Detect which cell encompasses the target text, then output its (X, Y) center coordinate. 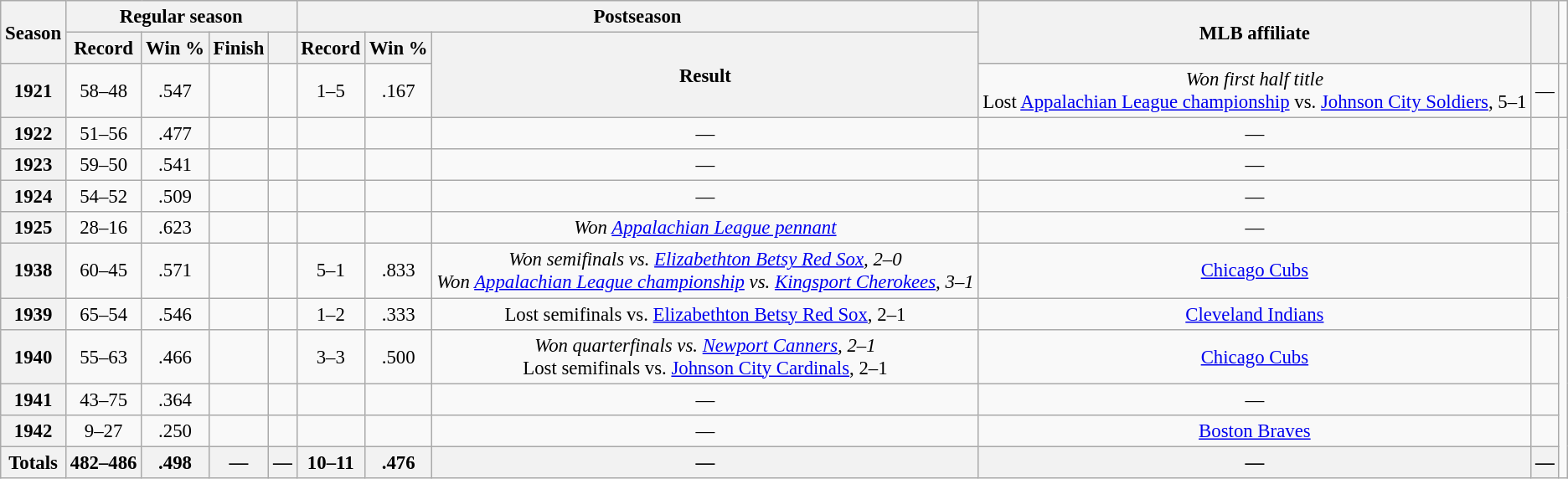
1941 (34, 399)
.623 (175, 229)
5–1 (330, 271)
3–3 (330, 357)
1942 (34, 430)
.546 (175, 314)
.364 (175, 399)
1923 (34, 165)
1–5 (330, 90)
MLB affiliate (1255, 32)
Boston Braves (1255, 430)
43–75 (103, 399)
1–2 (330, 314)
59–50 (103, 165)
9–27 (103, 430)
Won semifinals vs. Elizabethton Betsy Red Sox, 2–0Won Appalachian League championship vs. Kingsport Cherokees, 3–1 (705, 271)
1924 (34, 197)
54–52 (103, 197)
1939 (34, 314)
Won quarterfinals vs. Newport Canners, 2–1Lost semifinals vs. Johnson City Cardinals, 2–1 (705, 357)
1925 (34, 229)
Won first half titleLost Appalachian League championship vs. Johnson City Soldiers, 5–1 (1255, 90)
.466 (175, 357)
.509 (175, 197)
.833 (398, 271)
51–56 (103, 134)
65–54 (103, 314)
10–11 (330, 462)
.498 (175, 462)
.571 (175, 271)
.250 (175, 430)
Season (34, 32)
60–45 (103, 271)
Postseason (637, 17)
.167 (398, 90)
Regular season (181, 17)
Lost semifinals vs. Elizabethton Betsy Red Sox, 2–1 (705, 314)
Totals (34, 462)
1940 (34, 357)
Won Appalachian League pennant (705, 229)
.476 (398, 462)
.547 (175, 90)
Cleveland Indians (1255, 314)
1938 (34, 271)
Result (705, 75)
1921 (34, 90)
.541 (175, 165)
.477 (175, 134)
.500 (398, 357)
58–48 (103, 90)
28–16 (103, 229)
.333 (398, 314)
482–486 (103, 462)
Finish (238, 49)
55–63 (103, 357)
1922 (34, 134)
